Return the (X, Y) coordinate for the center point of the cell that contains the specified text.  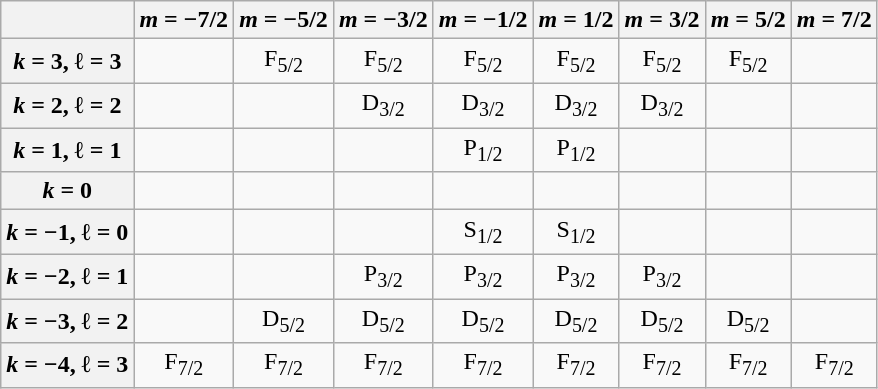
k = −2, ℓ = 1 (68, 276)
k = −3, ℓ = 2 (68, 321)
m = 5/2 (748, 20)
m = −7/2 (184, 20)
k = 2, ℓ = 2 (68, 105)
m = 3/2 (662, 20)
m = −1/2 (483, 20)
k = 0 (68, 191)
m = 1/2 (576, 20)
k = −4, ℓ = 3 (68, 365)
m = −3/2 (383, 20)
m = 7/2 (834, 20)
m = −5/2 (284, 20)
k = −1, ℓ = 0 (68, 232)
k = 1, ℓ = 1 (68, 150)
k = 3, ℓ = 3 (68, 61)
